From the cell containing the given text, extract its center point as (x, y) coordinate. 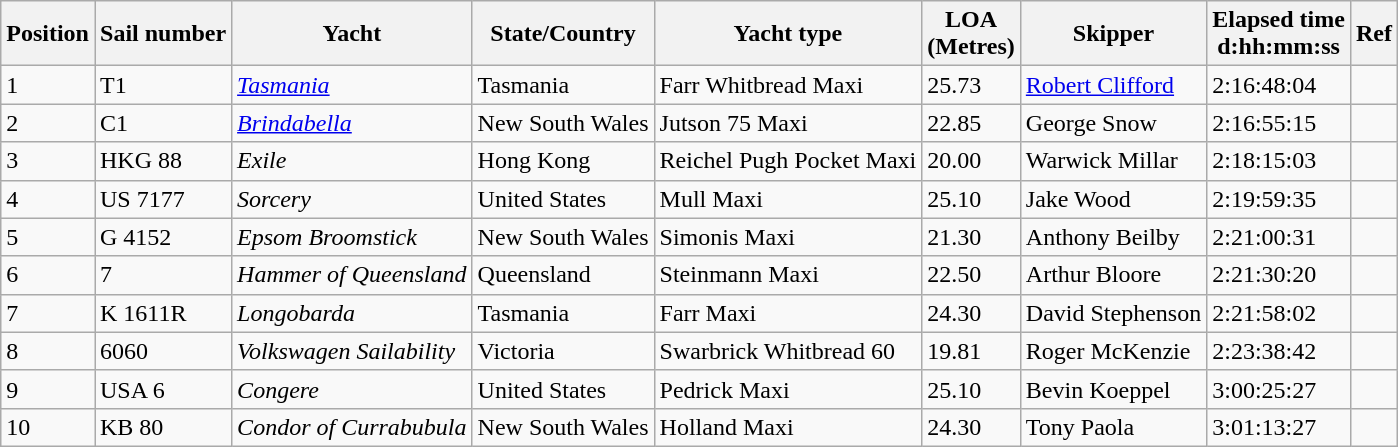
Hong Kong (563, 161)
Mull Maxi (788, 199)
Jake Wood (1113, 199)
4 (48, 199)
Anthony Beilby (1113, 237)
6 (48, 275)
2 (48, 123)
19.81 (972, 351)
Robert Clifford (1113, 85)
2:23:38:42 (1279, 351)
6060 (162, 351)
LOA (Metres) (972, 34)
Skipper (1113, 34)
21.30 (972, 237)
USA 6 (162, 389)
2:19:59:35 (1279, 199)
Congere (352, 389)
2:16:48:04 (1279, 85)
Simonis Maxi (788, 237)
George Snow (1113, 123)
2:16:55:15 (1279, 123)
Pedrick Maxi (788, 389)
10 (48, 427)
Elapsed time d:hh:mm:ss (1279, 34)
Bevin Koeppel (1113, 389)
3:01:13:27 (1279, 427)
Yacht type (788, 34)
US 7177 (162, 199)
Exile (352, 161)
C1 (162, 123)
Yacht (352, 34)
5 (48, 237)
Swarbrick Whitbread 60 (788, 351)
G 4152 (162, 237)
22.50 (972, 275)
KB 80 (162, 427)
Brindabella (352, 123)
Hammer of Queensland (352, 275)
Arthur Bloore (1113, 275)
Volkswagen Sailability (352, 351)
HKG 88 (162, 161)
2:21:00:31 (1279, 237)
Position (48, 34)
Tony Paola (1113, 427)
Steinmann Maxi (788, 275)
2:18:15:03 (1279, 161)
1 (48, 85)
2:21:58:02 (1279, 313)
3:00:25:27 (1279, 389)
Longobarda (352, 313)
Queensland (563, 275)
Roger McKenzie (1113, 351)
Condor of Currabubula (352, 427)
Holland Maxi (788, 427)
9 (48, 389)
2:21:30:20 (1279, 275)
Victoria (563, 351)
25.73 (972, 85)
20.00 (972, 161)
3 (48, 161)
Farr Maxi (788, 313)
David Stephenson (1113, 313)
Farr Whitbread Maxi (788, 85)
T1 (162, 85)
K 1611R (162, 313)
Sorcery (352, 199)
Reichel Pugh Pocket Maxi (788, 161)
Warwick Millar (1113, 161)
Epsom Broomstick (352, 237)
Sail number (162, 34)
Ref (1374, 34)
8 (48, 351)
22.85 (972, 123)
State/Country (563, 34)
Jutson 75 Maxi (788, 123)
